Find where the given text appears and provide that cell's center as [x, y] coordinate. 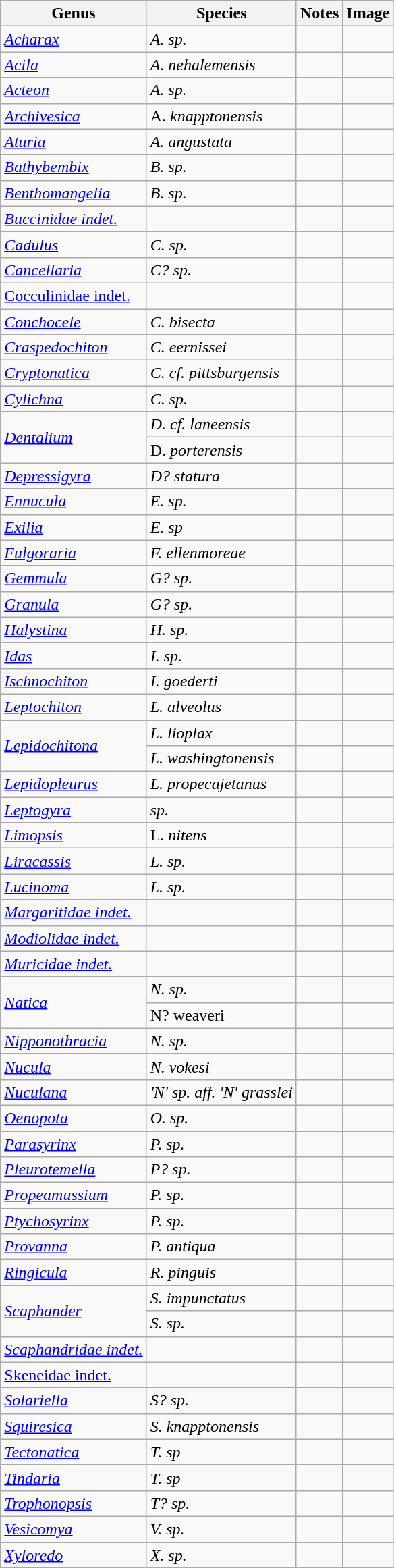
Leptogyra [74, 810]
Trophonopsis [74, 1503]
Limopsis [74, 836]
Propeamussium [74, 1195]
Tectonatica [74, 1452]
V. sp. [221, 1529]
Cadulus [74, 244]
H. sp. [221, 630]
Halystina [74, 630]
Acharax [74, 39]
L. propecajetanus [221, 784]
Aturia [74, 142]
Provanna [74, 1247]
Muricidae indet. [74, 964]
L. nitens [221, 836]
Tindaria [74, 1478]
L. alveolus [221, 707]
Modiolidae indet. [74, 938]
Benthomangelia [74, 193]
D. porterensis [221, 450]
Archivesica [74, 116]
Bathybembix [74, 167]
P? sp. [221, 1170]
Ennucula [74, 502]
P. antiqua [221, 1247]
D? statura [221, 476]
Nuculana [74, 1092]
A. knapptonensis [221, 116]
Image [368, 13]
Liracassis [74, 861]
O. sp. [221, 1118]
L. lioplax [221, 732]
I. goederti [221, 681]
Cocculinidae indet. [74, 296]
Craspedochiton [74, 348]
Species [221, 13]
Notes [319, 13]
Acteon [74, 90]
Margaritidae indet. [74, 913]
Xyloredo [74, 1555]
Cylichna [74, 399]
sp. [221, 810]
Granula [74, 604]
Ringicula [74, 1272]
D. cf. laneensis [221, 425]
Solariella [74, 1401]
A. nehalemensis [221, 65]
E. sp [221, 527]
Lepidochitona [74, 745]
L. washingtonensis [221, 759]
F. ellenmoreae [221, 553]
Pleurotemella [74, 1170]
Ptychosyrinx [74, 1221]
Nucula [74, 1066]
Parasyrinx [74, 1144]
Lucinoma [74, 887]
Buccinidae indet. [74, 219]
Genus [74, 13]
N. vokesi [221, 1066]
'N' sp. aff. 'N' grasslei [221, 1092]
C. cf. pittsburgensis [221, 373]
A. angustata [221, 142]
Idas [74, 655]
R. pinguis [221, 1272]
C. bisecta [221, 322]
N? weaveri [221, 1015]
Oenopota [74, 1118]
Conchocele [74, 322]
Squiresica [74, 1426]
Ischnochiton [74, 681]
Vesicomya [74, 1529]
Depressigyra [74, 476]
Scaphander [74, 1311]
Cryptonatica [74, 373]
S. sp. [221, 1324]
Gemmula [74, 578]
Acila [74, 65]
Cancellaria [74, 270]
S. impunctatus [221, 1298]
C? sp. [221, 270]
Skeneidae indet. [74, 1375]
Exilia [74, 527]
I. sp. [221, 655]
Dentalium [74, 437]
S. knapptonensis [221, 1426]
Nipponothracia [74, 1041]
X. sp. [221, 1555]
Natica [74, 1002]
Leptochiton [74, 707]
S? sp. [221, 1401]
E. sp. [221, 502]
C. eernissei [221, 348]
T? sp. [221, 1503]
Lepidopleurus [74, 784]
Scaphandridae indet. [74, 1349]
Fulgoraria [74, 553]
